From the cell containing the given text, extract its center point as (x, y) coordinate. 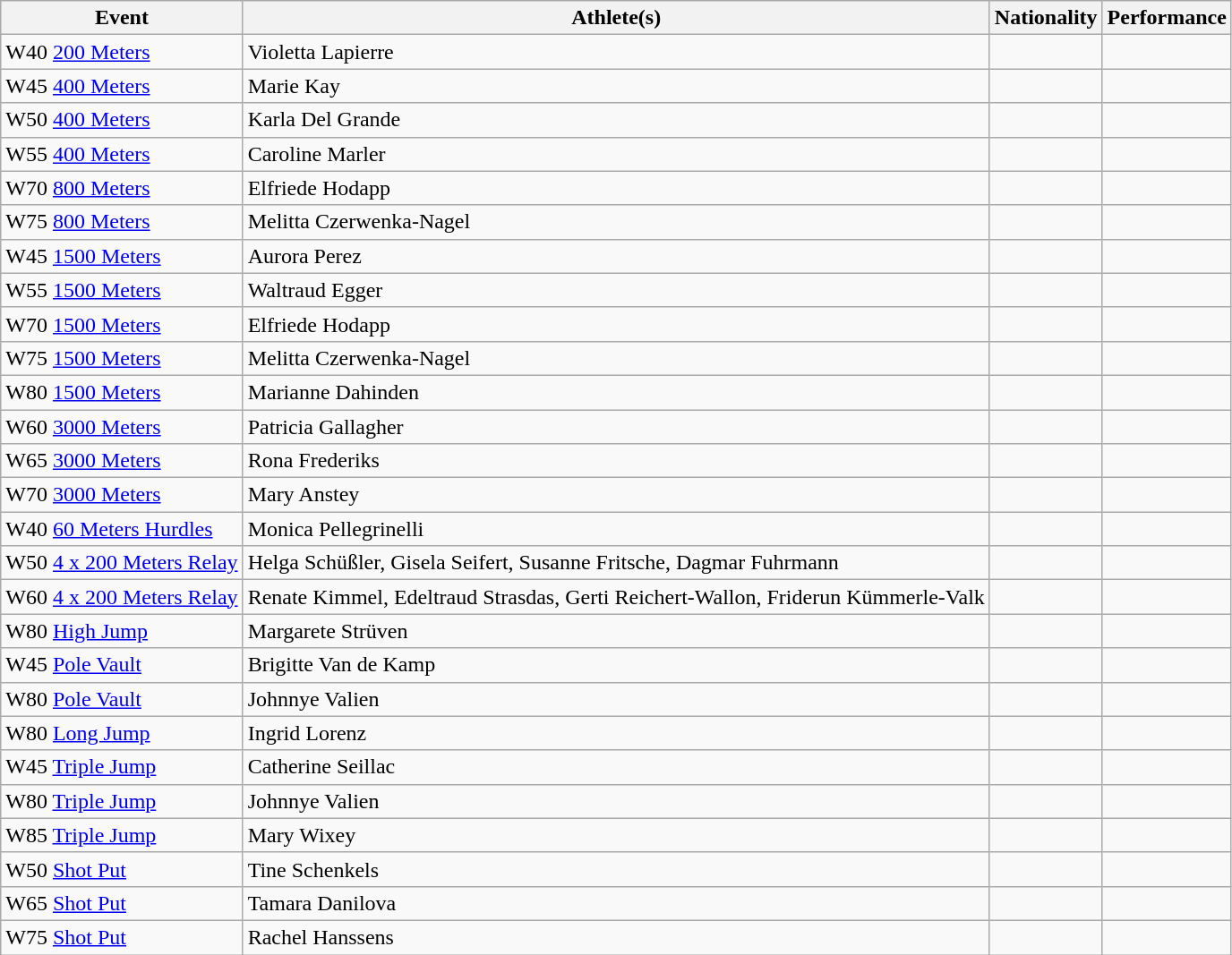
Catherine Seillac (616, 767)
Renate Kimmel, Edeltraud Strasdas, Gerti Reichert-Wallon, Friderun Kümmerle-Valk (616, 597)
Rachel Hanssens (616, 937)
W70 3000 Meters (122, 495)
W45 Triple Jump (122, 767)
Athlete(s) (616, 18)
W75 1500 Meters (122, 358)
W75 800 Meters (122, 222)
W70 800 Meters (122, 188)
W80 1500 Meters (122, 392)
Helga Schüßler, Gisela Seifert, Susanne Fritsche, Dagmar Fuhrmann (616, 563)
Caroline Marler (616, 154)
Tamara Danilova (616, 903)
W40 60 Meters Hurdles (122, 529)
W45 Pole Vault (122, 665)
W60 4 x 200 Meters Relay (122, 597)
W80 Long Jump (122, 733)
W50 400 Meters (122, 120)
Event (122, 18)
W80 Pole Vault (122, 699)
Mary Anstey (616, 495)
Ingrid Lorenz (616, 733)
W75 Shot Put (122, 937)
Performance (1167, 18)
Violetta Lapierre (616, 52)
Waltraud Egger (616, 290)
Monica Pellegrinelli (616, 529)
W60 3000 Meters (122, 427)
W55 1500 Meters (122, 290)
Karla Del Grande (616, 120)
W65 3000 Meters (122, 461)
W40 200 Meters (122, 52)
Aurora Perez (616, 256)
W55 400 Meters (122, 154)
W85 Triple Jump (122, 835)
W65 Shot Put (122, 903)
W80 High Jump (122, 631)
Brigitte Van de Kamp (616, 665)
W50 Shot Put (122, 869)
W45 400 Meters (122, 86)
Nationality (1046, 18)
Patricia Gallagher (616, 427)
Margarete Strüven (616, 631)
Rona Frederiks (616, 461)
W50 4 x 200 Meters Relay (122, 563)
W80 Triple Jump (122, 801)
W70 1500 Meters (122, 324)
W45 1500 Meters (122, 256)
Tine Schenkels (616, 869)
Marianne Dahinden (616, 392)
Marie Kay (616, 86)
Mary Wixey (616, 835)
